Locate the cell with the specified text and output its [X, Y] center coordinate. 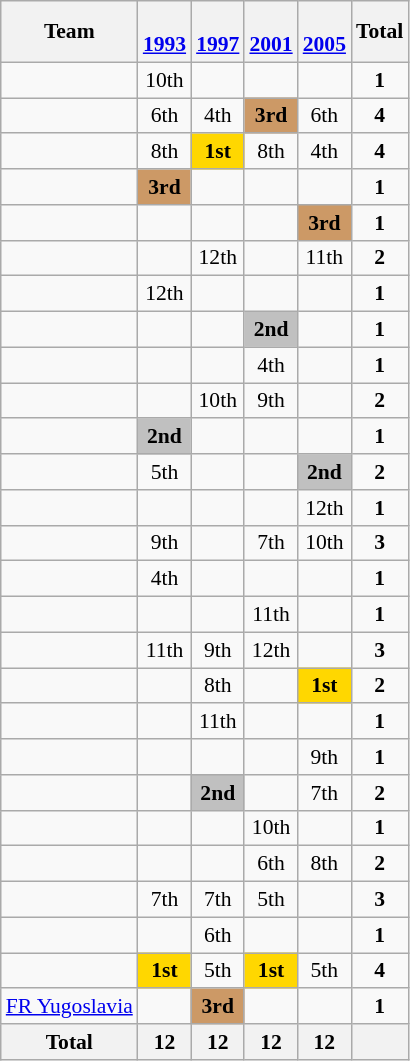
1993 [164, 32]
1997 [218, 32]
FR Yugoslavia [70, 1007]
2005 [324, 32]
Team [70, 32]
2001 [270, 32]
